Find where the given text appears and provide that cell's center as [X, Y] coordinate. 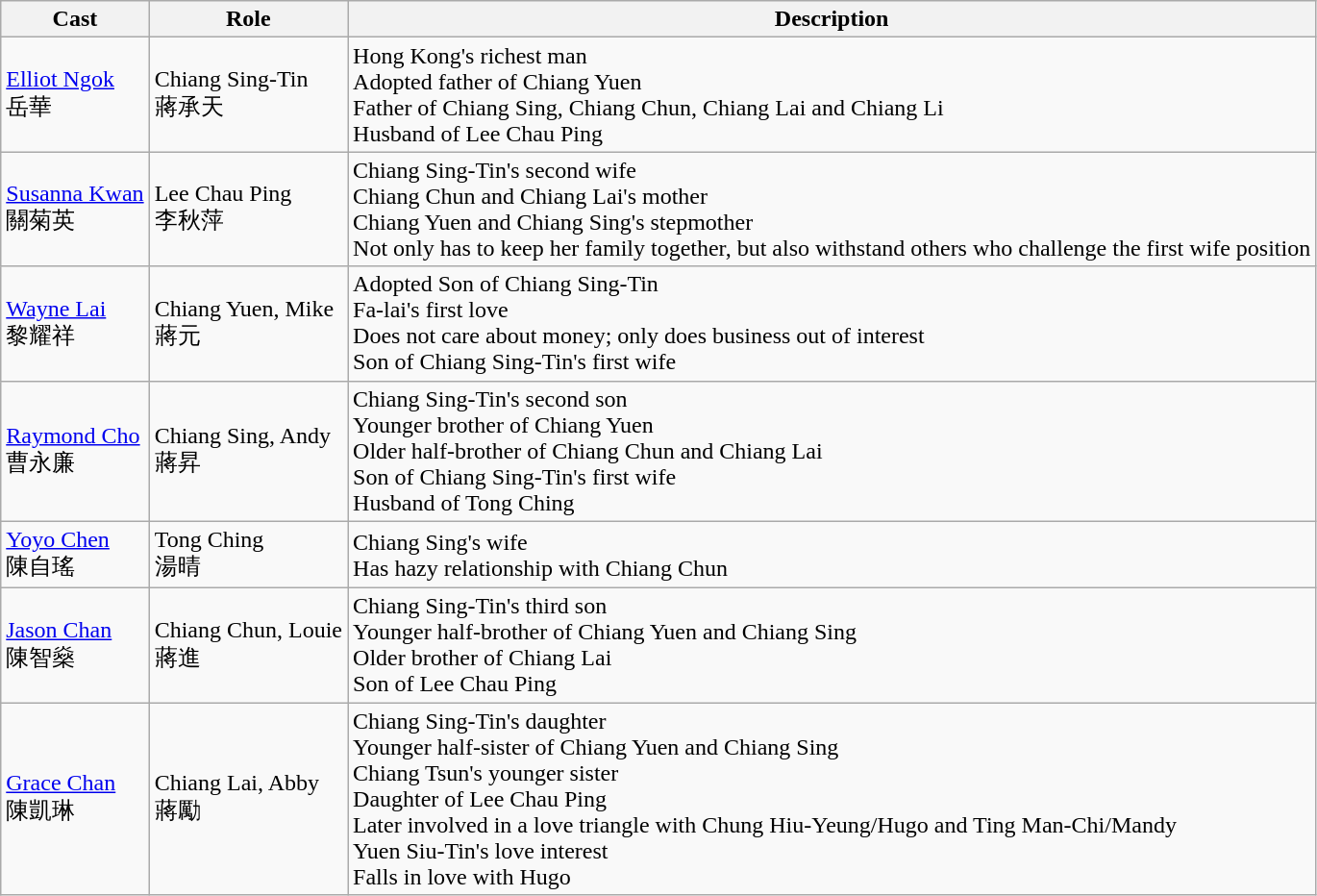
Chiang Sing-Tin's third son Younger half-brother of Chiang Yuen and Chiang Sing Older brother of Chiang Lai Son of Lee Chau Ping [832, 646]
Raymond Cho 曹永廉 [75, 451]
Hong Kong's richest man Adopted father of Chiang YuenFather of Chiang Sing, Chiang Chun, Chiang Lai and Chiang Li Husband of Lee Chau Ping [832, 94]
Yoyo Chen 陳自瑤 [75, 555]
Description [832, 19]
Chiang Lai, Abby 蔣勵 [248, 799]
Adopted Son of Chiang Sing-Tin Fa-lai's first love Does not care about money; only does business out of interest Son of Chiang Sing-Tin's first wife [832, 323]
Jason Chan 陳智燊 [75, 646]
Wayne Lai 黎耀祥 [75, 323]
Tong Ching 湯晴 [248, 555]
Susanna Kwan 關菊英 [75, 210]
Role [248, 19]
Grace Chan 陳凱琳 [75, 799]
Chiang Yuen, Mike 蔣元 [248, 323]
Lee Chau Ping 李秋萍 [248, 210]
Elliot Ngok 岳華 [75, 94]
Chiang Chun, Louie 蔣進 [248, 646]
Chiang Sing-Tin 蔣承天 [248, 94]
Cast [75, 19]
Chiang Sing's wife Has hazy relationship with Chiang Chun [832, 555]
Chiang Sing, Andy 蔣昇 [248, 451]
